Find where the given text appears and provide that cell's center as [X, Y] coordinate. 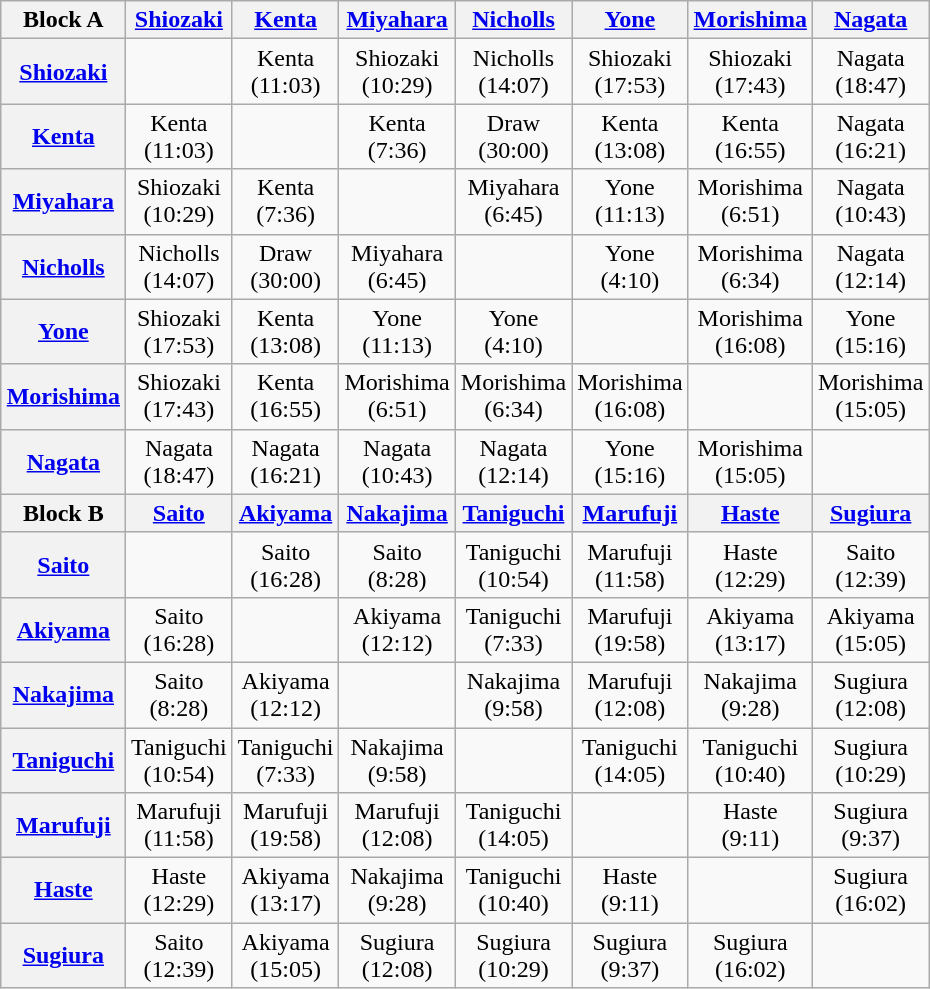
Block B [63, 513]
Block A [63, 20]
